Pinpoint the cell where the given text exists, returning its [x, y] midpoint coordinate. 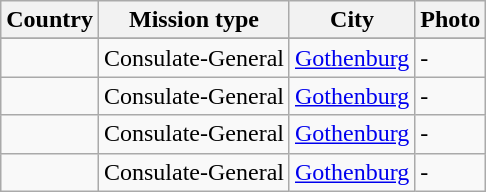
Mission type [194, 20]
Photo [450, 20]
Country [50, 20]
City [352, 20]
